Determine the (x, y) coordinate at the center of the cell enclosing the given text.  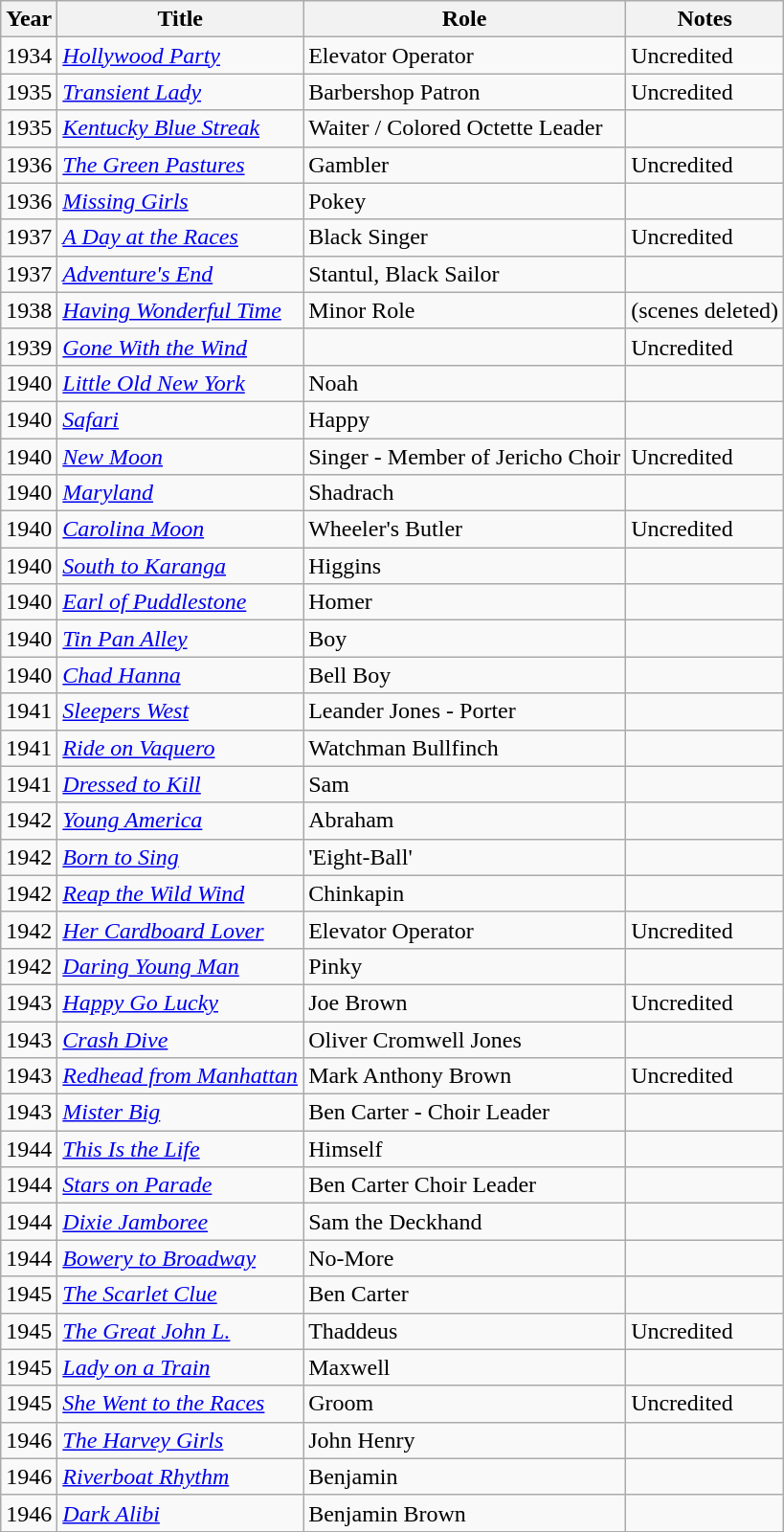
This Is the Life (180, 1149)
Dressed to Kill (180, 784)
Title (180, 19)
Singer - Member of Jericho Choir (465, 457)
Having Wonderful Time (180, 310)
Ben Carter Choir Leader (465, 1185)
A Day at the Races (180, 237)
No-More (465, 1258)
Tin Pan Alley (180, 639)
Dark Alibi (180, 1513)
Pokey (465, 201)
Oliver Cromwell Jones (465, 1039)
Higgins (465, 566)
1934 (29, 56)
Ben Carter (465, 1295)
Sam (465, 784)
Reap the Wild Wind (180, 893)
(scenes deleted) (705, 310)
Lady on a Train (180, 1367)
Safari (180, 419)
Born to Sing (180, 857)
Bowery to Broadway (180, 1258)
She Went to the Races (180, 1404)
Happy (465, 419)
Notes (705, 19)
Waiter / Colored Octette Leader (465, 128)
Sam the Deckhand (465, 1222)
Himself (465, 1149)
Little Old New York (180, 383)
Dixie Jamboree (180, 1222)
Shadrach (465, 493)
Young America (180, 821)
Kentucky Blue Streak (180, 128)
Carolina Moon (180, 529)
Gambler (465, 165)
Transient Lady (180, 92)
New Moon (180, 457)
Hollywood Party (180, 56)
Redhead from Manhattan (180, 1076)
Joe Brown (465, 1003)
Gone With the Wind (180, 347)
Year (29, 19)
Noah (465, 383)
Watchman Bullfinch (465, 748)
1939 (29, 347)
The Harvey Girls (180, 1440)
Chad Hanna (180, 675)
Black Singer (465, 237)
Stars on Parade (180, 1185)
1938 (29, 310)
Mark Anthony Brown (465, 1076)
South to Karanga (180, 566)
Earl of Puddlestone (180, 602)
Ben Carter - Choir Leader (465, 1113)
Role (465, 19)
Happy Go Lucky (180, 1003)
Maryland (180, 493)
The Great John L. (180, 1331)
Riverboat Rhythm (180, 1476)
Ride on Vaquero (180, 748)
Sleepers West (180, 711)
Wheeler's Butler (465, 529)
Pinky (465, 966)
Barbershop Patron (465, 92)
Stantul, Black Sailor (465, 274)
Her Cardboard Lover (180, 930)
Bell Boy (465, 675)
Daring Young Man (180, 966)
Mister Big (180, 1113)
Maxwell (465, 1367)
The Scarlet Clue (180, 1295)
John Henry (465, 1440)
Minor Role (465, 310)
Abraham (465, 821)
'Eight-Ball' (465, 857)
Thaddeus (465, 1331)
Leander Jones - Porter (465, 711)
Missing Girls (180, 201)
Boy (465, 639)
Adventure's End (180, 274)
Chinkapin (465, 893)
Benjamin Brown (465, 1513)
The Green Pastures (180, 165)
Benjamin (465, 1476)
Homer (465, 602)
Crash Dive (180, 1039)
Groom (465, 1404)
